Pinpoint the cell where the given text exists, returning its (X, Y) midpoint coordinate. 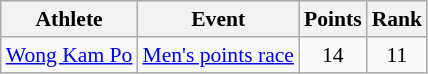
Athlete (70, 19)
14 (333, 55)
11 (398, 55)
Men's points race (218, 55)
Wong Kam Po (70, 55)
Rank (398, 19)
Event (218, 19)
Points (333, 19)
